Return (X, Y) of the center of cell containing provided text 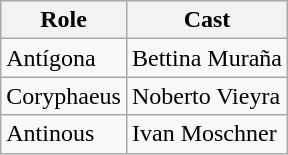
Role (64, 20)
Ivan Moschner (206, 134)
Coryphaeus (64, 96)
Cast (206, 20)
Bettina Muraña (206, 58)
Noberto Vieyra (206, 96)
Antígona (64, 58)
Antinous (64, 134)
